Detect which cell encompasses the target text, then output its [X, Y] center coordinate. 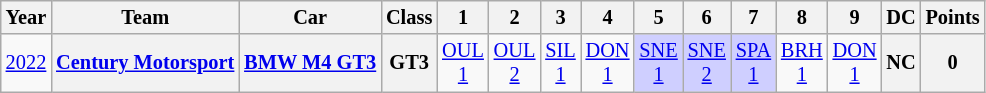
4 [608, 17]
OUL2 [515, 63]
NC [900, 63]
SPA1 [754, 63]
0 [953, 63]
2 [515, 17]
Century Motorsport [145, 63]
6 [707, 17]
7 [754, 17]
OUL1 [463, 63]
SNE2 [707, 63]
DC [900, 17]
2022 [26, 63]
BRH1 [802, 63]
Team [145, 17]
3 [560, 17]
SIL1 [560, 63]
Class [409, 17]
Points [953, 17]
1 [463, 17]
Year [26, 17]
8 [802, 17]
5 [658, 17]
SNE1 [658, 63]
Car [310, 17]
BMW M4 GT3 [310, 63]
GT3 [409, 63]
9 [855, 17]
